Search for the cell housing the specified text and yield its (x, y) center coordinate. 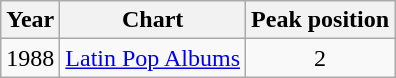
1988 (30, 58)
2 (320, 58)
Peak position (320, 20)
Latin Pop Albums (153, 58)
Chart (153, 20)
Year (30, 20)
